Provide the (X, Y) coordinate of the cell's center where the given text is located.  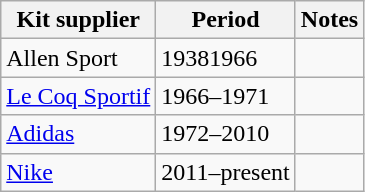
Le Coq Sportif (78, 96)
Period (226, 20)
1966–1971 (226, 96)
Allen Sport (78, 58)
Adidas (78, 134)
19381966 (226, 58)
2011–present (226, 172)
1972–2010 (226, 134)
Notes (329, 20)
Kit supplier (78, 20)
Nike (78, 172)
